Return [x, y] of the center of cell containing provided text 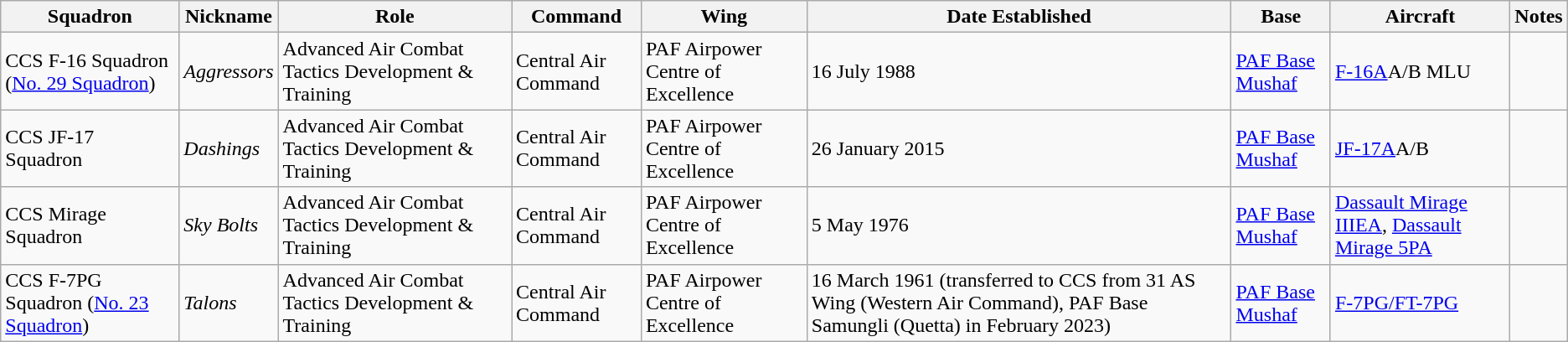
Dashings [229, 148]
16 March 1961 (transferred to CCS from 31 AS Wing (Western Air Command), PAF Base Samungli (Quetta) in February 2023) [1019, 303]
Aggressors [229, 71]
Nickname [229, 17]
CCS JF-17 Squadron [90, 148]
16 July 1988 [1019, 71]
Command [576, 17]
Aircraft [1420, 17]
5 May 1976 [1019, 225]
F-16AA/B MLU [1420, 71]
Notes [1539, 17]
Talons [229, 303]
CCS F-16 Squadron (No. 29 Squadron) [90, 71]
Date Established [1019, 17]
26 January 2015 [1019, 148]
Base [1281, 17]
Wing [724, 17]
JF-17AA/B [1420, 148]
CCS F-7PG Squadron (No. 23 Squadron) [90, 303]
CCS Mirage Squadron [90, 225]
F-7PG/FT-7PG [1420, 303]
Role [395, 17]
Dassault Mirage IIIEA, Dassault Mirage 5PA [1420, 225]
Sky Bolts [229, 225]
Squadron [90, 17]
